Capture the cell that displays the provided text and extract its [x, y] central coordinate. 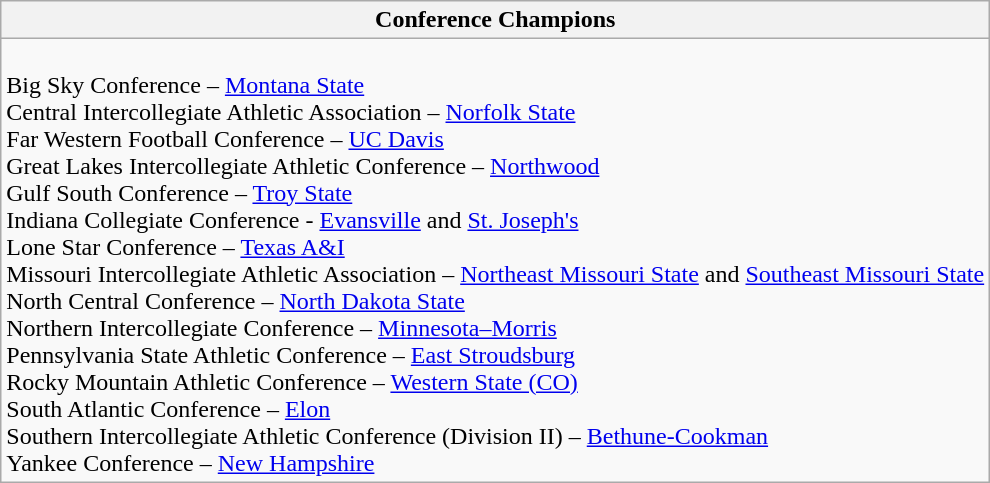
Conference Champions [496, 20]
